Identify which cell holds the provided text, then report its [X, Y] central coordinate. 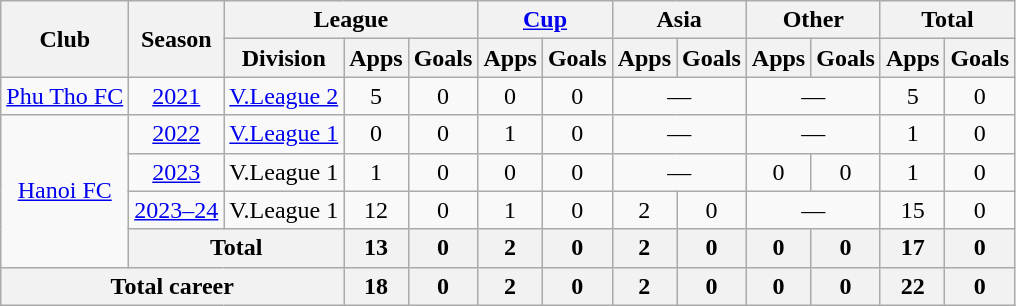
15 [912, 210]
12 [376, 210]
Asia [679, 20]
13 [376, 248]
Division [284, 58]
Other [813, 20]
Club [65, 39]
Season [176, 39]
2023–24 [176, 210]
V.League 2 [284, 96]
Phu Tho FC [65, 96]
17 [912, 248]
Hanoi FC [65, 191]
Total career [172, 286]
2023 [176, 172]
18 [376, 286]
2021 [176, 96]
Cup [545, 20]
2022 [176, 134]
22 [912, 286]
League [351, 20]
